Find where the given text appears and provide that cell's center as (X, Y) coordinate. 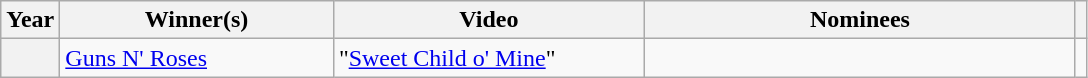
Guns N' Roses (197, 58)
"Sweet Child o' Mine" (488, 58)
Video (488, 20)
Winner(s) (197, 20)
Year (30, 20)
Nominees (860, 20)
